For the text-containing cell, return its midpoint in [X, Y] coordinate format. 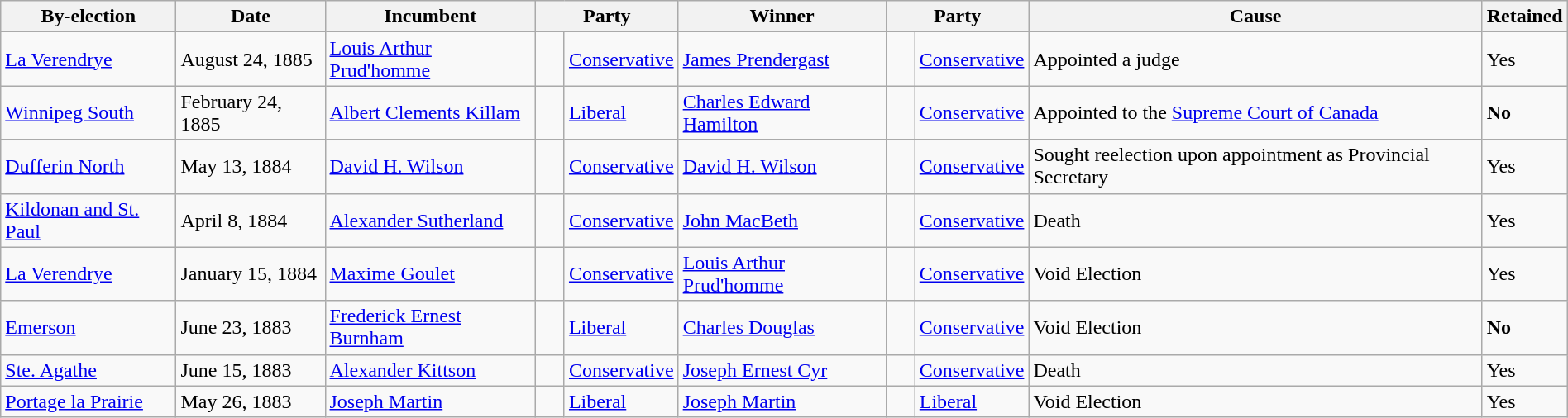
Ste. Agathe [88, 370]
Appointed to the Supreme Court of Canada [1255, 112]
Portage la Prairie [88, 401]
June 15, 1883 [251, 370]
Date [251, 17]
Charles Edward Hamilton [782, 112]
Emerson [88, 327]
Winner [782, 17]
January 15, 1884 [251, 274]
Incumbent [430, 17]
Albert Clements Killam [430, 112]
Appointed a judge [1255, 59]
Winnipeg South [88, 112]
February 24, 1885 [251, 112]
August 24, 1885 [251, 59]
Kildonan and St. Paul [88, 220]
June 23, 1883 [251, 327]
Charles Douglas [782, 327]
Frederick Ernest Burnham [430, 327]
Retained [1525, 17]
Sought reelection upon appointment as Provincial Secretary [1255, 167]
John MacBeth [782, 220]
May 13, 1884 [251, 167]
Joseph Ernest Cyr [782, 370]
April 8, 1884 [251, 220]
James Prendergast [782, 59]
May 26, 1883 [251, 401]
Alexander Kittson [430, 370]
Alexander Sutherland [430, 220]
Cause [1255, 17]
By-election [88, 17]
Dufferin North [88, 167]
Maxime Goulet [430, 274]
